Search for the cell housing the specified text and yield its [x, y] center coordinate. 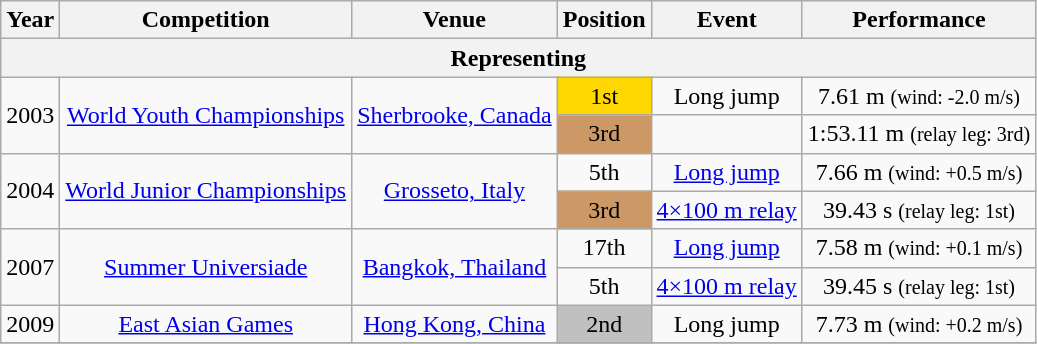
7.66 m (wind: +0.5 m/s) [918, 172]
1:53.11 m (relay leg: 3rd) [918, 134]
39.45 s (relay leg: 1st) [918, 286]
39.43 s (relay leg: 1st) [918, 210]
Competition [206, 20]
2004 [30, 191]
East Asian Games [206, 324]
Representing [518, 58]
17th [604, 248]
Summer Universiade [206, 267]
2003 [30, 115]
7.73 m (wind: +0.2 m/s) [918, 324]
World Junior Championships [206, 191]
1st [604, 96]
Bangkok, Thailand [455, 267]
2nd [604, 324]
World Youth Championships [206, 115]
Hong Kong, China [455, 324]
2009 [30, 324]
Sherbrooke, Canada [455, 115]
Grosseto, Italy [455, 191]
7.61 m (wind: -2.0 m/s) [918, 96]
Event [726, 20]
Performance [918, 20]
Year [30, 20]
7.58 m (wind: +0.1 m/s) [918, 248]
2007 [30, 267]
Position [604, 20]
Venue [455, 20]
